Output the [x, y] coordinate of the center of the cell containing the given text.  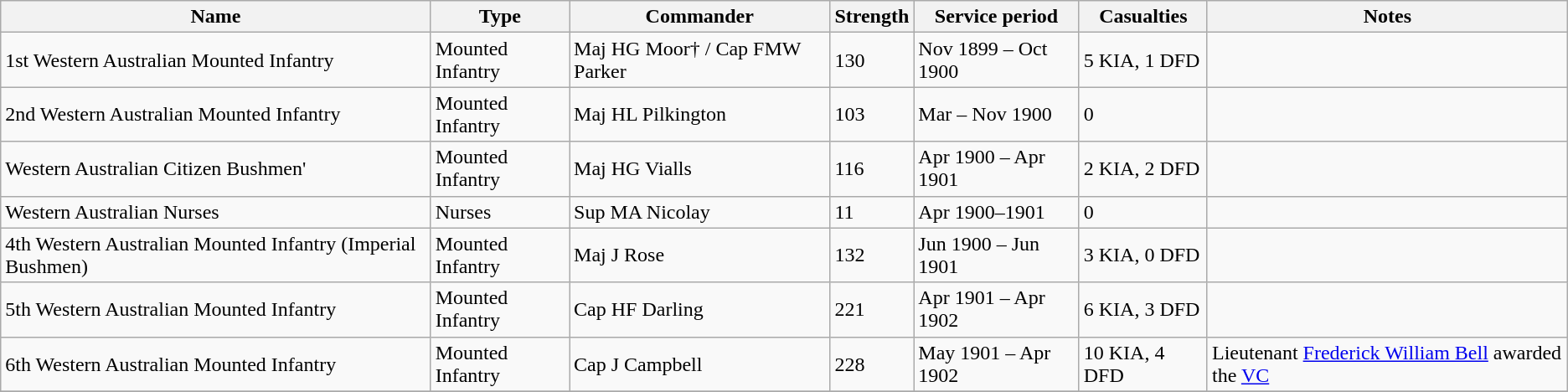
Maj J Rose [700, 255]
Maj HL Pilkington [700, 114]
11 [872, 212]
2 KIA, 2 DFD [1142, 169]
5 KIA, 1 DFD [1142, 60]
Western Australian Nurses [216, 212]
Nov 1899 – Oct 1900 [997, 60]
221 [872, 310]
Service period [997, 17]
Apr 1900–1901 [997, 212]
Maj HG Vialls [700, 169]
May 1901 – Apr 1902 [997, 364]
Cap J Campbell [700, 364]
Cap HF Darling [700, 310]
130 [872, 60]
Name [216, 17]
116 [872, 169]
Apr 1900 – Apr 1901 [997, 169]
103 [872, 114]
Nurses [499, 212]
Type [499, 17]
4th Western Australian Mounted Infantry (Imperial Bushmen) [216, 255]
Apr 1901 – Apr 1902 [997, 310]
Maj HG Moor† / Cap FMW Parker [700, 60]
Lieutenant Frederick William Bell awarded the VC [1387, 364]
Mar – Nov 1900 [997, 114]
Jun 1900 – Jun 1901 [997, 255]
228 [872, 364]
Commander [700, 17]
Casualties [1142, 17]
6 KIA, 3 DFD [1142, 310]
Sup MA Nicolay [700, 212]
1st Western Australian Mounted Infantry [216, 60]
Notes [1387, 17]
3 KIA, 0 DFD [1142, 255]
10 KIA, 4 DFD [1142, 364]
Western Australian Citizen Bushmen' [216, 169]
Strength [872, 17]
132 [872, 255]
6th Western Australian Mounted Infantry [216, 364]
2nd Western Australian Mounted Infantry [216, 114]
5th Western Australian Mounted Infantry [216, 310]
